Identify which cell holds the provided text, then report its (X, Y) central coordinate. 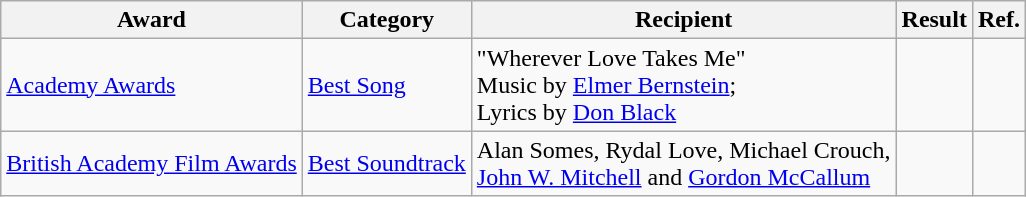
"Wherever Love Takes Me" Music by Elmer Bernstein; Lyrics by Don Black (684, 85)
Best Song (386, 85)
Best Soundtrack (386, 164)
Category (386, 20)
Academy Awards (152, 85)
Ref. (998, 20)
Award (152, 20)
Alan Somes, Rydal Love, Michael Crouch, John W. Mitchell and Gordon McCallum (684, 164)
Recipient (684, 20)
Result (934, 20)
British Academy Film Awards (152, 164)
